Find where the given text appears and provide that cell's center as (x, y) coordinate. 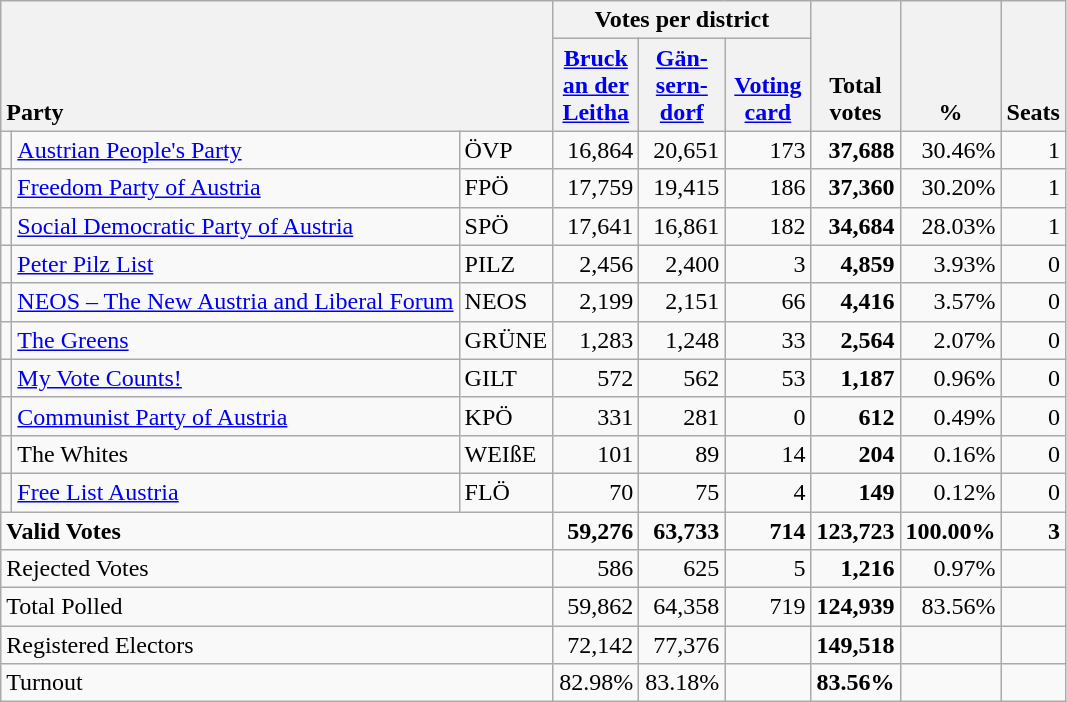
1,248 (682, 340)
149,518 (856, 645)
173 (768, 150)
0.12% (950, 492)
14 (768, 454)
100.00% (950, 531)
37,688 (856, 150)
4 (768, 492)
Valid Votes (277, 531)
GRÜNE (506, 340)
GILT (506, 378)
75 (682, 492)
Austrian People's Party (236, 150)
Peter Pilz List (236, 264)
Party (277, 66)
2,199 (596, 302)
Registered Electors (277, 645)
1,187 (856, 378)
2,400 (682, 264)
PILZ (506, 264)
281 (682, 416)
ÖVP (506, 150)
Gän-sern-dorf (682, 85)
77,376 (682, 645)
612 (856, 416)
2,564 (856, 340)
719 (768, 607)
4,859 (856, 264)
64,358 (682, 607)
2.07% (950, 340)
Rejected Votes (277, 569)
89 (682, 454)
FLÖ (506, 492)
The Greens (236, 340)
WEIßE (506, 454)
59,862 (596, 607)
FPÖ (506, 188)
19,415 (682, 188)
101 (596, 454)
59,276 (596, 531)
Social Democratic Party of Austria (236, 226)
124,939 (856, 607)
562 (682, 378)
My Vote Counts! (236, 378)
NEOS – The New Austria and Liberal Forum (236, 302)
2,151 (682, 302)
186 (768, 188)
3.93% (950, 264)
53 (768, 378)
70 (596, 492)
Total Polled (277, 607)
0.16% (950, 454)
586 (596, 569)
20,651 (682, 150)
% (950, 66)
16,864 (596, 150)
123,723 (856, 531)
Votingcard (768, 85)
63,733 (682, 531)
The Whites (236, 454)
16,861 (682, 226)
34,684 (856, 226)
149 (856, 492)
72,142 (596, 645)
17,641 (596, 226)
Totalvotes (856, 66)
204 (856, 454)
1,283 (596, 340)
SPÖ (506, 226)
572 (596, 378)
Seats (1033, 66)
331 (596, 416)
17,759 (596, 188)
Votes per district (682, 20)
Communist Party of Austria (236, 416)
625 (682, 569)
0.49% (950, 416)
3.57% (950, 302)
KPÖ (506, 416)
Freedom Party of Austria (236, 188)
82.98% (596, 683)
33 (768, 340)
37,360 (856, 188)
66 (768, 302)
0.97% (950, 569)
Turnout (277, 683)
5 (768, 569)
2,456 (596, 264)
Free List Austria (236, 492)
0.96% (950, 378)
30.20% (950, 188)
Bruckan derLeitha (596, 85)
NEOS (506, 302)
714 (768, 531)
83.18% (682, 683)
182 (768, 226)
30.46% (950, 150)
1,216 (856, 569)
28.03% (950, 226)
4,416 (856, 302)
